Capture the cell that displays the provided text and extract its [x, y] central coordinate. 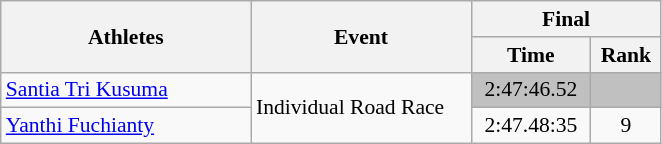
Santia Tri Kusuma [126, 90]
2:47.48:35 [531, 126]
9 [626, 126]
2:47:46.52 [531, 90]
Yanthi Fuchianty [126, 126]
Event [361, 36]
Time [531, 55]
Athletes [126, 36]
Individual Road Race [361, 108]
Final [566, 19]
Rank [626, 55]
